Return [x, y] of the center of cell containing provided text 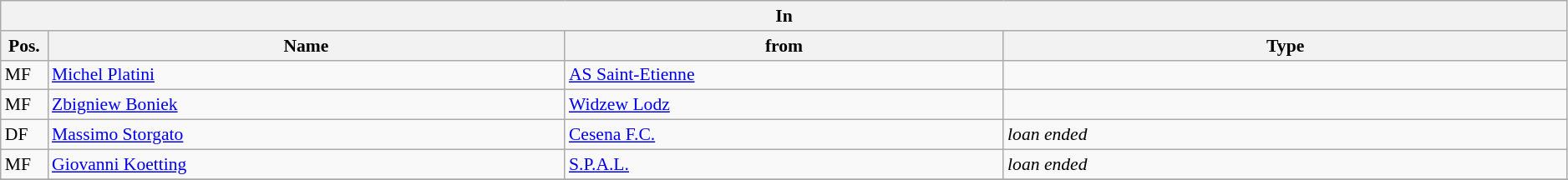
from [784, 46]
S.P.A.L. [784, 164]
Massimo Storgato [306, 135]
In [784, 16]
Pos. [24, 46]
Type [1285, 46]
Cesena F.C. [784, 135]
AS Saint-Etienne [784, 75]
Michel Platini [306, 75]
Zbigniew Boniek [306, 105]
DF [24, 135]
Name [306, 46]
Giovanni Koetting [306, 164]
Widzew Lodz [784, 105]
